Find where the given text appears and provide that cell's center as [X, Y] coordinate. 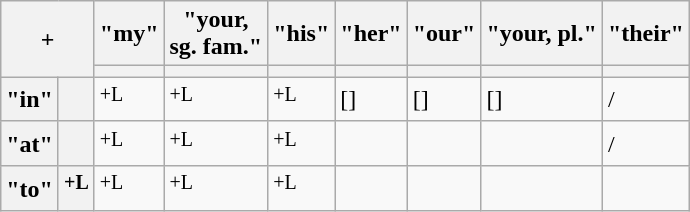
"their" [646, 34]
"our" [444, 34]
+ [48, 39]
"your, pl." [542, 34]
"her" [371, 34]
"your,sg. fam." [216, 34]
"my" [129, 34]
"to" [30, 188]
"his" [302, 34]
"in" [30, 100]
"at" [30, 144]
